Return the [X, Y] coordinate for the center point of the cell that contains the specified text.  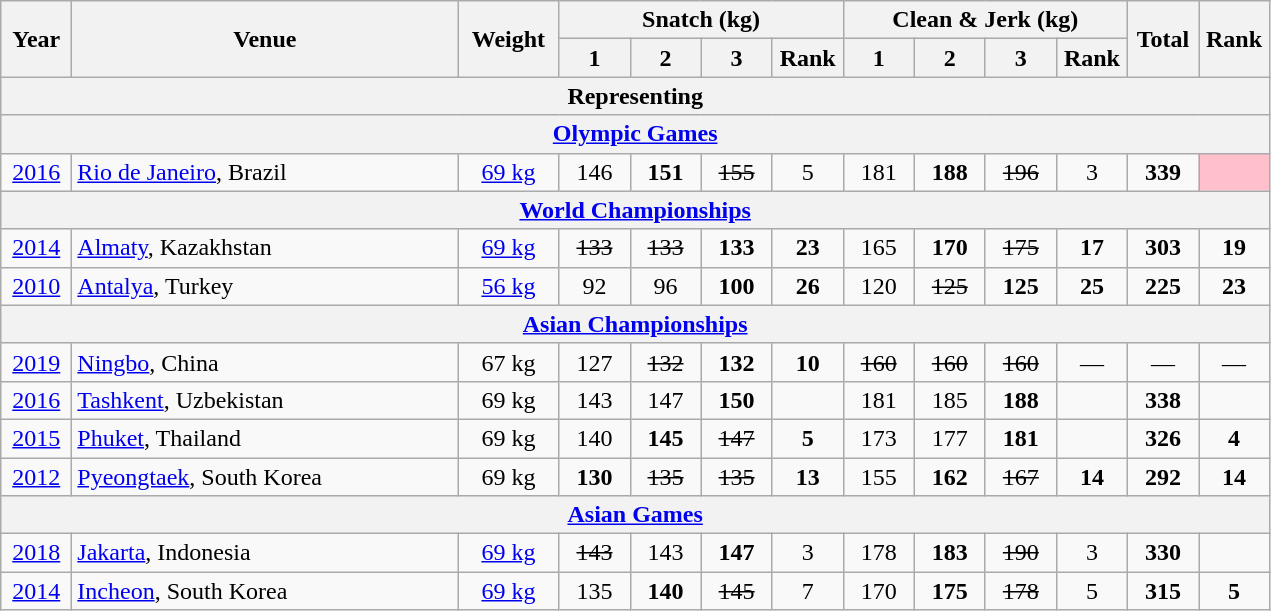
177 [950, 438]
4 [1234, 438]
Asian Games [636, 515]
Phuket, Thailand [265, 438]
183 [950, 553]
162 [950, 477]
196 [1020, 172]
Almaty, Kazakhstan [265, 248]
Weight [508, 39]
Pyeongtaek, South Korea [265, 477]
330 [1162, 553]
7 [808, 591]
173 [878, 438]
315 [1162, 591]
151 [666, 172]
Snatch (kg) [701, 20]
56 kg [508, 286]
165 [878, 248]
120 [878, 286]
Total [1162, 39]
146 [594, 172]
Tashkent, Uzbekistan [265, 400]
326 [1162, 438]
167 [1020, 477]
2015 [36, 438]
19 [1234, 248]
Venue [265, 39]
67 kg [508, 362]
Representing [636, 96]
World Championships [636, 210]
Antalya, Turkey [265, 286]
185 [950, 400]
100 [736, 286]
303 [1162, 248]
338 [1162, 400]
2010 [36, 286]
Asian Championships [636, 324]
Olympic Games [636, 134]
10 [808, 362]
292 [1162, 477]
96 [666, 286]
150 [736, 400]
2018 [36, 553]
2012 [36, 477]
17 [1092, 248]
Clean & Jerk (kg) [985, 20]
127 [594, 362]
Incheon, South Korea [265, 591]
2019 [36, 362]
92 [594, 286]
26 [808, 286]
130 [594, 477]
Rio de Janeiro, Brazil [265, 172]
Jakarta, Indonesia [265, 553]
225 [1162, 286]
Year [36, 39]
190 [1020, 553]
339 [1162, 172]
13 [808, 477]
Ningbo, China [265, 362]
25 [1092, 286]
